Extract the (x, y) coordinate from the center of the cell holding the provided text.  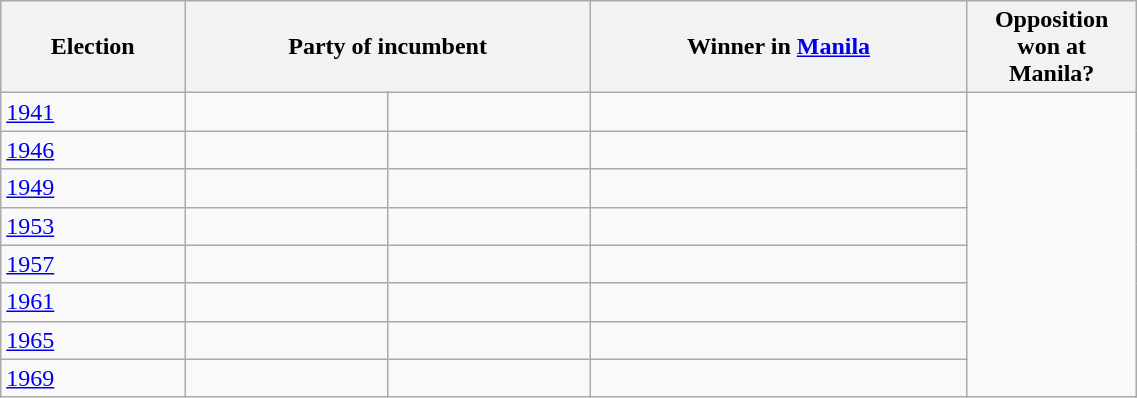
1961 (93, 302)
1946 (93, 150)
1957 (93, 264)
1949 (93, 188)
Opposition won at Manila? (1051, 47)
1953 (93, 226)
Election (93, 47)
1969 (93, 378)
1965 (93, 340)
Party of incumbent (388, 47)
Winner in Manila (779, 47)
1941 (93, 112)
